Identify which cell holds the provided text, then report its [x, y] central coordinate. 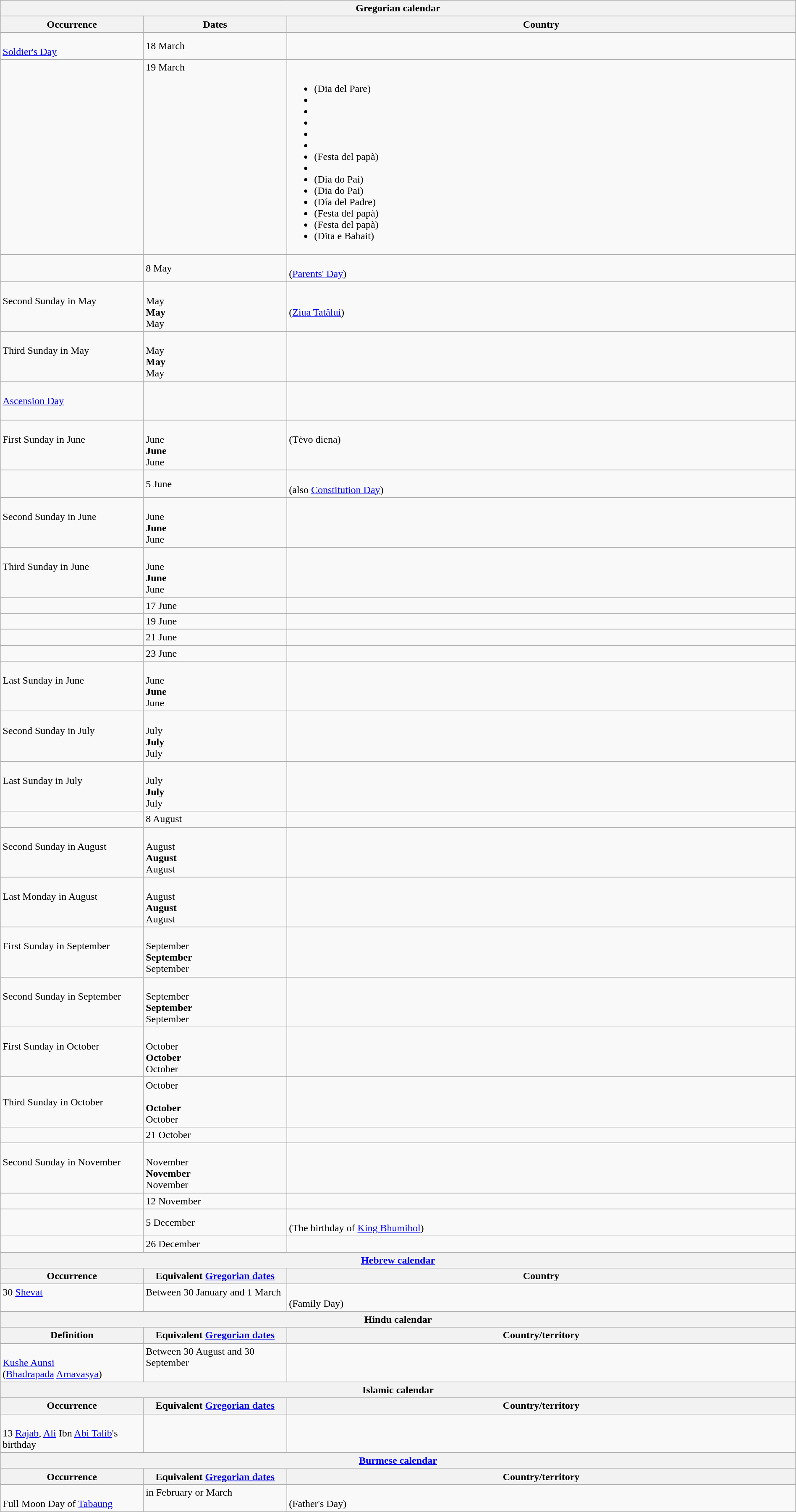
Islamic calendar [398, 1390]
Second Sunday in November [72, 1167]
Gregorian calendar [398, 8]
21 October [215, 1135]
Full Moon Day of Tabaung [72, 1498]
First Sunday in October [72, 1052]
19 June [215, 622]
18 March [215, 46]
(The birthday of King Bhumibol) [542, 1223]
(Dia del Pare) (Festa del papà) (Dia do Pai) (Dia do Pai) (Día del Padre) (Festa del papà) (Festa del papà) (Dita e Babait) [542, 157]
Hindu calendar [398, 1319]
(Family Day) [542, 1298]
(Father's Day) [542, 1498]
13 Rajab, Ali Ibn Abi Talib's birthday [72, 1433]
23 June [215, 653]
17 June [215, 606]
First Sunday in June [72, 445]
Last Sunday in June [72, 687]
5 December [215, 1223]
in February or March [215, 1498]
Hebrew calendar [398, 1260]
Between 30 August and 30 September [215, 1363]
November November November [215, 1167]
Third Sunday in May [72, 357]
Last Monday in August [72, 902]
Burmese calendar [398, 1460]
5 June [215, 483]
(Parents' Day) [542, 268]
First Sunday in September [72, 952]
Last Sunday in July [72, 786]
(Tėvo diena) [542, 445]
8 May [215, 268]
Second Sunday in June [72, 522]
Soldier's Day [72, 46]
Between 30 January and 1 March [215, 1298]
Second Sunday in August [72, 852]
Second Sunday in May [72, 306]
Second Sunday in July [72, 736]
Second Sunday in September [72, 1002]
(Ziua Tatălui) [542, 306]
21 June [215, 637]
Third Sunday in June [72, 572]
8 August [215, 819]
Kushe Aunsi(Bhadrapada Amavasya) [72, 1363]
Definition [72, 1335]
Dates [215, 24]
Third Sunday in October [72, 1102]
30 Shevat [72, 1298]
26 December [215, 1244]
Ascension Day [72, 401]
19 March [215, 157]
(also Constitution Day) [542, 483]
12 November [215, 1201]
